Identify which cell holds the provided text, then report its (X, Y) central coordinate. 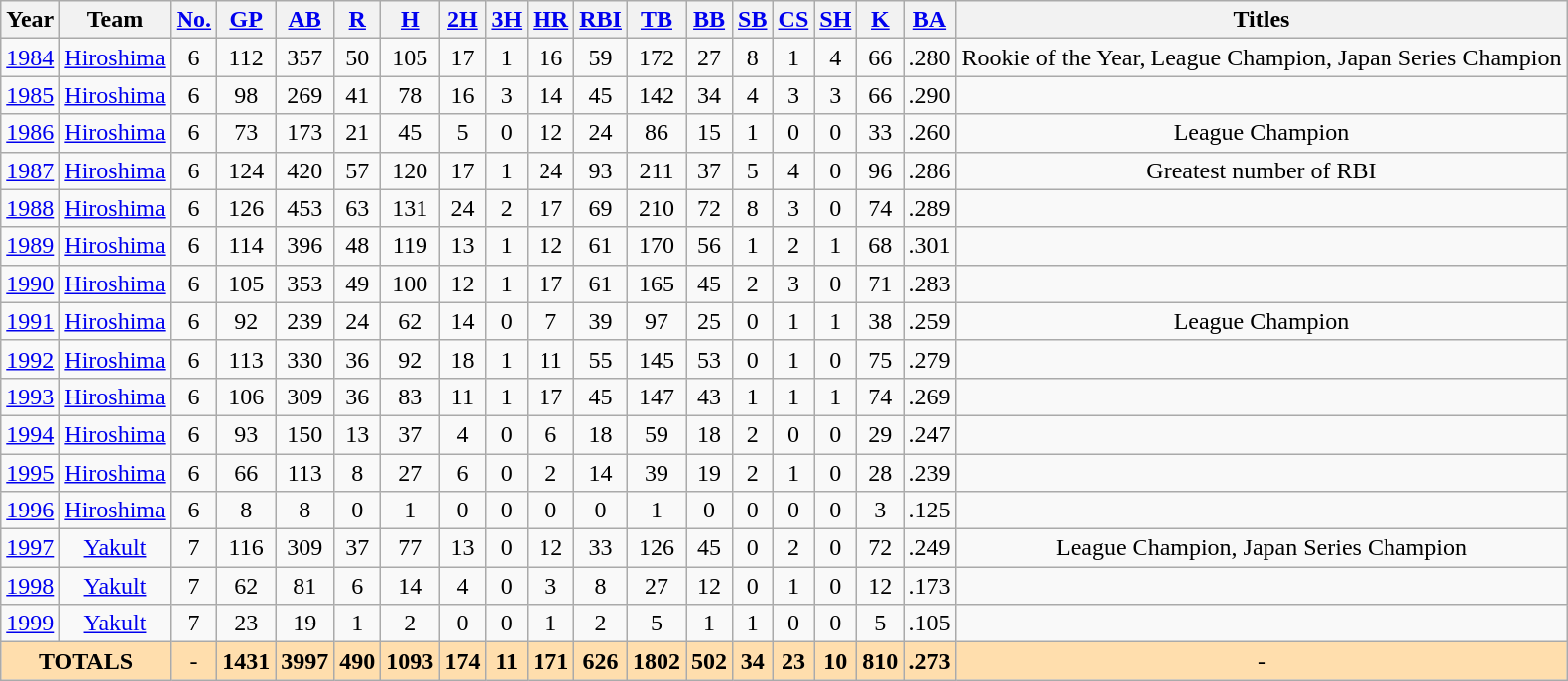
1994 (30, 434)
RBI (601, 20)
1999 (30, 624)
150 (305, 434)
83 (411, 397)
Greatest number of RBI (1262, 170)
330 (305, 359)
TOTALS (85, 661)
GP (246, 20)
Year (30, 20)
211 (657, 170)
396 (305, 246)
98 (246, 95)
1431 (246, 661)
.286 (930, 170)
28 (881, 473)
131 (411, 208)
420 (305, 170)
353 (305, 284)
73 (246, 133)
.273 (930, 661)
106 (246, 397)
53 (710, 359)
.283 (930, 284)
86 (657, 133)
210 (657, 208)
1986 (30, 133)
239 (305, 321)
502 (710, 661)
1990 (30, 284)
1093 (411, 661)
Rookie of the Year, League Champion, Japan Series Champion (1262, 57)
71 (881, 284)
57 (357, 170)
SB (753, 20)
43 (710, 397)
124 (246, 170)
10 (835, 661)
.249 (930, 548)
357 (305, 57)
1991 (30, 321)
114 (246, 246)
171 (551, 661)
69 (601, 208)
.247 (930, 434)
3997 (305, 661)
75 (881, 359)
55 (601, 359)
116 (246, 548)
50 (357, 57)
1996 (30, 511)
1988 (30, 208)
165 (657, 284)
21 (357, 133)
.173 (930, 586)
League Champion, Japan Series Champion (1262, 548)
1989 (30, 246)
1987 (30, 170)
810 (881, 661)
BB (710, 20)
No. (193, 20)
1993 (30, 397)
Team (115, 20)
100 (411, 284)
119 (411, 246)
145 (657, 359)
96 (881, 170)
15 (710, 133)
173 (305, 133)
1802 (657, 661)
.269 (930, 397)
.260 (930, 133)
63 (357, 208)
147 (657, 397)
81 (305, 586)
174 (462, 661)
1985 (30, 95)
48 (357, 246)
1984 (30, 57)
.280 (930, 57)
25 (710, 321)
38 (881, 321)
626 (601, 661)
SH (835, 20)
3H (507, 20)
49 (357, 284)
453 (305, 208)
172 (657, 57)
.239 (930, 473)
.105 (930, 624)
77 (411, 548)
170 (657, 246)
97 (657, 321)
56 (710, 246)
TB (657, 20)
120 (411, 170)
112 (246, 57)
HR (551, 20)
41 (357, 95)
78 (411, 95)
490 (357, 661)
R (357, 20)
1995 (30, 473)
.301 (930, 246)
29 (881, 434)
.125 (930, 511)
142 (657, 95)
.290 (930, 95)
BA (930, 20)
.279 (930, 359)
Titles (1262, 20)
68 (881, 246)
2H (462, 20)
H (411, 20)
.259 (930, 321)
AB (305, 20)
1992 (30, 359)
1997 (30, 548)
K (881, 20)
.289 (930, 208)
1998 (30, 586)
269 (305, 95)
CS (793, 20)
